Find where the given text appears and provide that cell's center as [X, Y] coordinate. 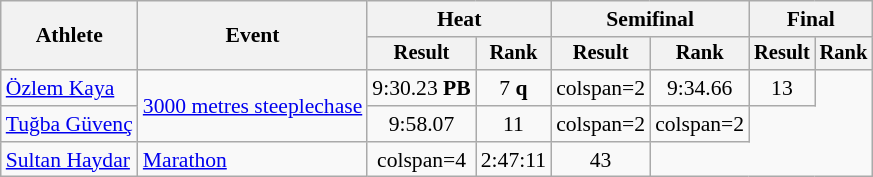
Heat [459, 19]
3000 metres steeplechase [253, 106]
Özlem Kaya [70, 88]
7 q [514, 88]
Event [253, 36]
Tuğba Güvenç [70, 124]
Final [810, 19]
13 [782, 88]
9:58.07 [421, 124]
9:34.66 [700, 88]
Semifinal [650, 19]
11 [514, 124]
9:30.23 PB [421, 88]
Athlete [70, 36]
